Determine the [X, Y] coordinate at the center of the cell enclosing the given text.  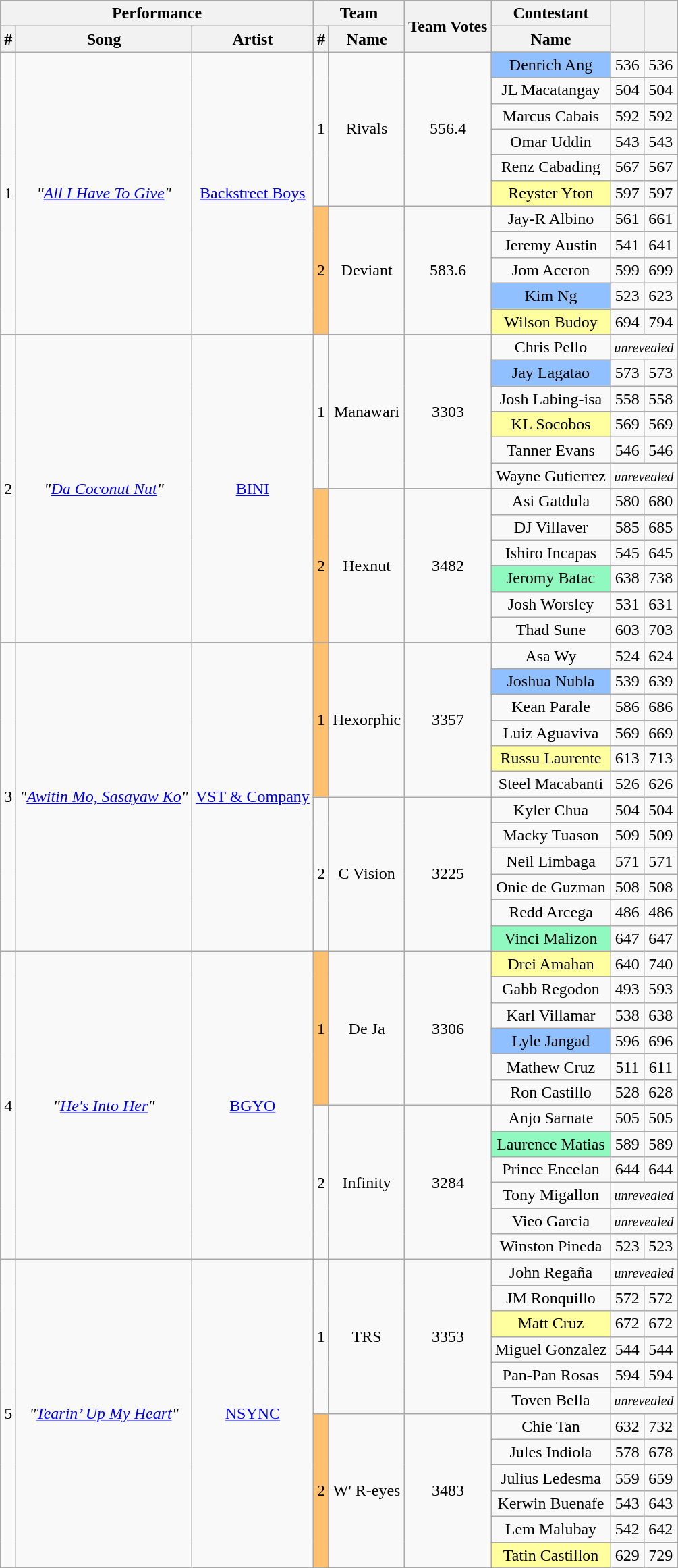
Vieo Garcia [550, 1221]
Jules Indiola [550, 1452]
Kerwin Buenafe [550, 1503]
794 [661, 322]
Neil Limbaga [550, 861]
Laurence Matias [550, 1144]
580 [627, 502]
Mathew Cruz [550, 1066]
Deviant [366, 270]
Jeromy Batac [550, 578]
659 [661, 1478]
Toven Bella [550, 1401]
DJ Villaver [550, 527]
Ishiro Incapas [550, 553]
642 [661, 1529]
C Vision [366, 874]
BGYO [252, 1106]
3482 [448, 566]
Karl Villamar [550, 1015]
678 [661, 1452]
VST & Company [252, 796]
699 [661, 270]
686 [661, 707]
Asi Gatdula [550, 502]
"Tearin’ Up My Heart" [104, 1413]
Reyster Yton [550, 193]
Tatin Castillon [550, 1555]
596 [627, 1041]
Chie Tan [550, 1426]
Steel Macabanti [550, 784]
Artist [252, 39]
"He's Into Her" [104, 1106]
Thad Sune [550, 630]
631 [661, 604]
Hexorphic [366, 720]
Wilson Budoy [550, 322]
Kean Parale [550, 707]
538 [627, 1015]
632 [627, 1426]
Contestant [550, 13]
Ron Castillo [550, 1092]
643 [661, 1503]
4 [8, 1106]
599 [627, 270]
Chris Pello [550, 348]
669 [661, 732]
Jeremy Austin [550, 244]
3225 [448, 874]
740 [661, 964]
680 [661, 502]
539 [627, 681]
524 [627, 655]
561 [627, 219]
De Ja [366, 1028]
"All I Have To Give" [104, 193]
Asa Wy [550, 655]
Kyler Chua [550, 810]
Prince Encelan [550, 1170]
732 [661, 1426]
545 [627, 553]
Manawari [366, 412]
703 [661, 630]
661 [661, 219]
5 [8, 1413]
Winston Pineda [550, 1247]
493 [627, 990]
Anjo Sarnate [550, 1118]
Omar Uddin [550, 142]
Rivals [366, 129]
3353 [448, 1336]
559 [627, 1478]
Jay-R Albino [550, 219]
696 [661, 1041]
3357 [448, 720]
Matt Cruz [550, 1324]
613 [627, 759]
626 [661, 784]
Denrich Ang [550, 65]
586 [627, 707]
Jom Aceron [550, 270]
W' R-eyes [366, 1490]
Kim Ng [550, 296]
BINI [252, 489]
Luiz Aguaviva [550, 732]
639 [661, 681]
Jay Lagatao [550, 373]
Backstreet Boys [252, 193]
528 [627, 1092]
JL Macatangay [550, 90]
Redd Arcega [550, 913]
3303 [448, 412]
694 [627, 322]
583.6 [448, 270]
Macky Tuason [550, 836]
526 [627, 784]
Renz Cabading [550, 167]
Performance [157, 13]
Team [359, 13]
511 [627, 1066]
3284 [448, 1182]
JM Ronquillo [550, 1298]
Pan-Pan Rosas [550, 1375]
603 [627, 630]
541 [627, 244]
640 [627, 964]
"Da Coconut Nut" [104, 489]
TRS [366, 1336]
629 [627, 1555]
Josh Labing-isa [550, 399]
685 [661, 527]
"Awitin Mo, Sasayaw Ko" [104, 796]
Hexnut [366, 566]
Wayne Gutierrez [550, 476]
Tanner Evans [550, 450]
Lem Malubay [550, 1529]
Joshua Nubla [550, 681]
Josh Worsley [550, 604]
Infinity [366, 1182]
611 [661, 1066]
Marcus Cabais [550, 116]
628 [661, 1092]
NSYNC [252, 1413]
Song [104, 39]
Gabb Regodon [550, 990]
3 [8, 796]
645 [661, 553]
624 [661, 655]
Russu Laurente [550, 759]
John Regaña [550, 1272]
Drei Amahan [550, 964]
KL Socobos [550, 425]
Tony Migallon [550, 1195]
542 [627, 1529]
578 [627, 1452]
3483 [448, 1490]
3306 [448, 1028]
623 [661, 296]
738 [661, 578]
556.4 [448, 129]
Team Votes [448, 26]
Lyle Jangad [550, 1041]
593 [661, 990]
Miguel Gonzalez [550, 1349]
Onie de Guzman [550, 887]
585 [627, 527]
641 [661, 244]
713 [661, 759]
Vinci Malizon [550, 938]
Julius Ledesma [550, 1478]
531 [627, 604]
729 [661, 1555]
